Return (x, y) of the center of cell containing provided text 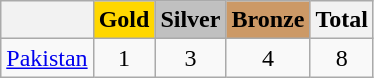
Total (342, 20)
Pakistan (47, 58)
8 (342, 58)
Silver (190, 20)
3 (190, 58)
4 (268, 58)
Bronze (268, 20)
Gold (124, 20)
1 (124, 58)
